Extract the (X, Y) coordinate from the center of the cell holding the provided text.  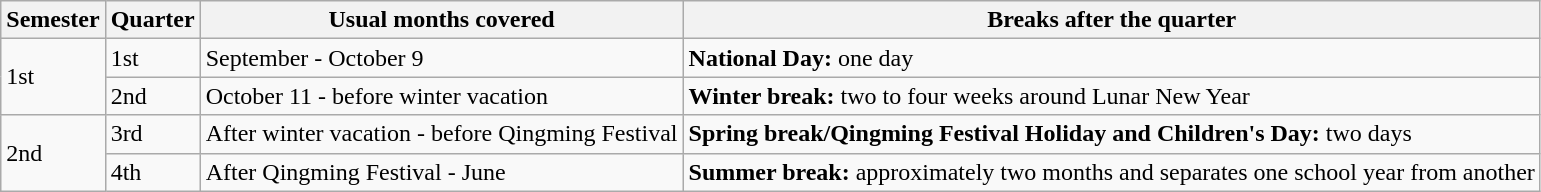
3rd (152, 134)
September - October 9 (442, 58)
Breaks after the quarter (1112, 20)
Usual months covered (442, 20)
Quarter (152, 20)
4th (152, 172)
October 11 - before winter vacation (442, 96)
Winter break: two to four weeks around Lunar New Year (1112, 96)
National Day: one day (1112, 58)
Summer break: approximately two months and separates one school year from another (1112, 172)
After winter vacation - before Qingming Festival (442, 134)
After Qingming Festival - June (442, 172)
Semester (53, 20)
Spring break/Qingming Festival Holiday and Children's Day: two days (1112, 134)
